Capture the cell that displays the provided text and extract its (x, y) central coordinate. 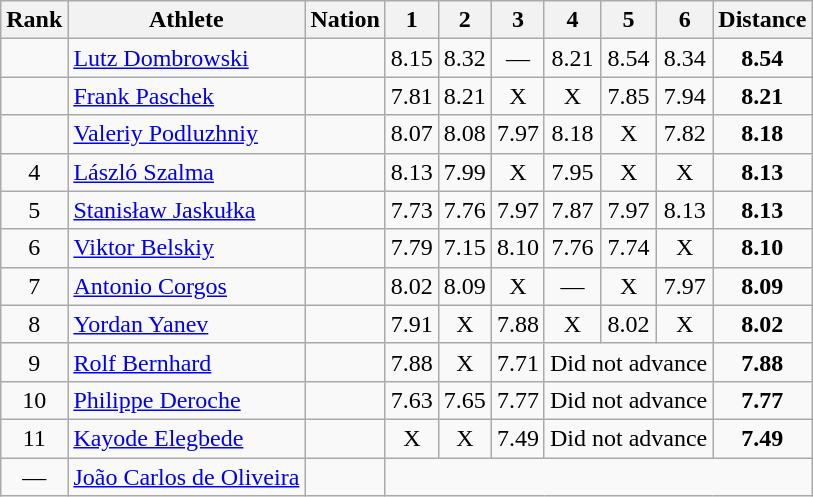
10 (34, 400)
Philippe Deroche (186, 400)
Yordan Yanev (186, 324)
9 (34, 362)
Lutz Dombrowski (186, 58)
7.15 (464, 248)
Rolf Bernhard (186, 362)
7.85 (629, 96)
8.15 (412, 58)
8.08 (464, 134)
7.74 (629, 248)
8 (34, 324)
Frank Paschek (186, 96)
Viktor Belskiy (186, 248)
8.07 (412, 134)
8.34 (685, 58)
7.95 (572, 172)
2 (464, 20)
7.79 (412, 248)
7.73 (412, 210)
João Carlos de Oliveira (186, 477)
Kayode Elegbede (186, 438)
László Szalma (186, 172)
3 (518, 20)
7.87 (572, 210)
11 (34, 438)
7.94 (685, 96)
Nation (345, 20)
7.91 (412, 324)
7.71 (518, 362)
Distance (762, 20)
7.65 (464, 400)
7.81 (412, 96)
Rank (34, 20)
7.82 (685, 134)
Stanisław Jaskułka (186, 210)
1 (412, 20)
Antonio Corgos (186, 286)
8.32 (464, 58)
Valeriy Podluzhniy (186, 134)
7.99 (464, 172)
Athlete (186, 20)
7 (34, 286)
7.63 (412, 400)
